Output the [x, y] coordinate of the center of the cell containing the given text.  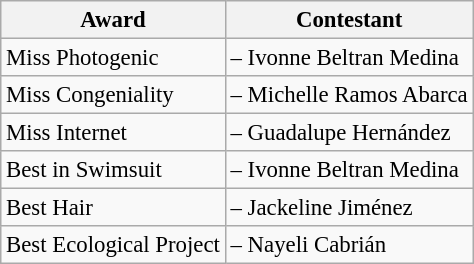
Miss Internet [113, 133]
– Nayeli Cabrián [349, 245]
Contestant [349, 20]
– Michelle Ramos Abarca [349, 95]
Best Hair [113, 208]
– Jackeline Jiménez [349, 208]
Best in Swimsuit [113, 170]
– Guadalupe Hernández [349, 133]
Best Ecological Project [113, 245]
Miss Congeniality [113, 95]
Miss Photogenic [113, 58]
Award [113, 20]
